Search for the cell housing the specified text and yield its [X, Y] center coordinate. 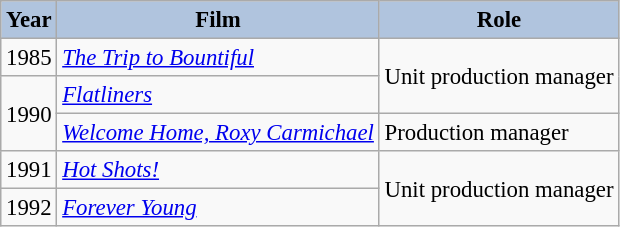
Hot Shots! [218, 170]
Year [29, 20]
1991 [29, 170]
Production manager [499, 133]
1992 [29, 208]
The Trip to Bountiful [218, 58]
Welcome Home, Roxy Carmichael [218, 133]
Flatliners [218, 95]
1990 [29, 114]
Role [499, 20]
1985 [29, 58]
Film [218, 20]
Forever Young [218, 208]
